Identify which cell holds the provided text, then report its (X, Y) central coordinate. 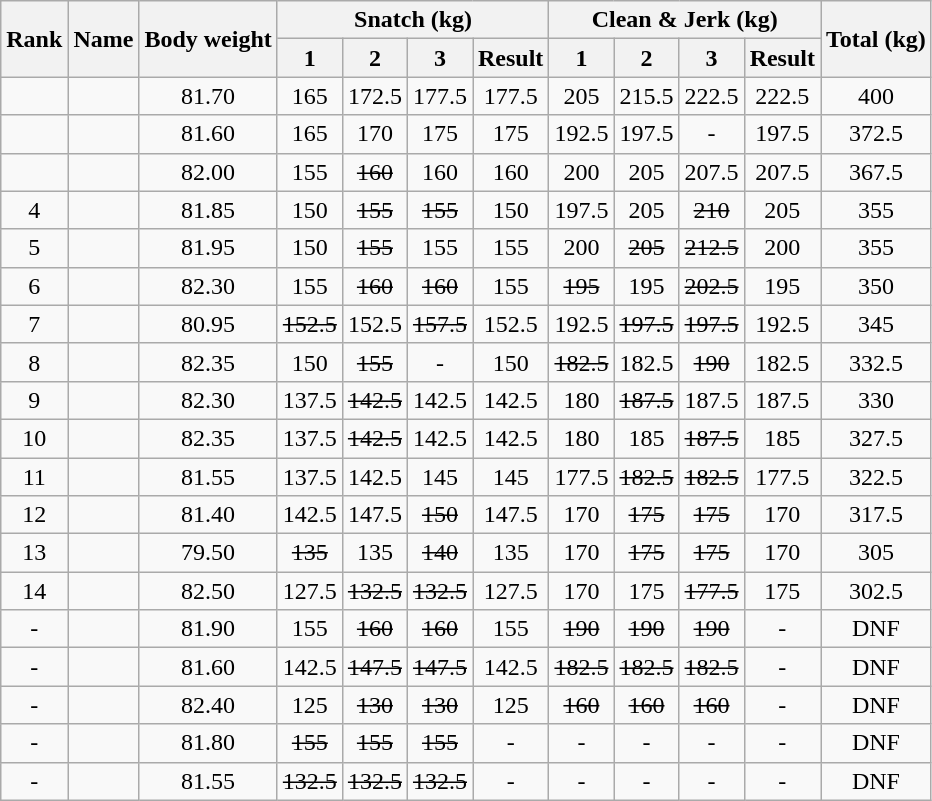
82.50 (208, 591)
6 (34, 286)
322.5 (876, 477)
14 (34, 591)
330 (876, 400)
81.85 (208, 210)
202.5 (712, 286)
Name (104, 39)
Snatch (kg) (413, 20)
215.5 (646, 96)
5 (34, 248)
140 (440, 553)
4 (34, 210)
79.50 (208, 553)
9 (34, 400)
Clean & Jerk (kg) (685, 20)
13 (34, 553)
81.90 (208, 629)
302.5 (876, 591)
81.95 (208, 248)
305 (876, 553)
Body weight (208, 39)
81.40 (208, 515)
345 (876, 324)
11 (34, 477)
210 (712, 210)
12 (34, 515)
317.5 (876, 515)
212.5 (712, 248)
81.80 (208, 743)
332.5 (876, 362)
82.40 (208, 705)
350 (876, 286)
Rank (34, 39)
8 (34, 362)
82.00 (208, 172)
367.5 (876, 172)
81.70 (208, 96)
327.5 (876, 438)
400 (876, 96)
172.5 (374, 96)
372.5 (876, 134)
157.5 (440, 324)
Total (kg) (876, 39)
80.95 (208, 324)
10 (34, 438)
7 (34, 324)
